Identify which cell holds the provided text, then report its [x, y] central coordinate. 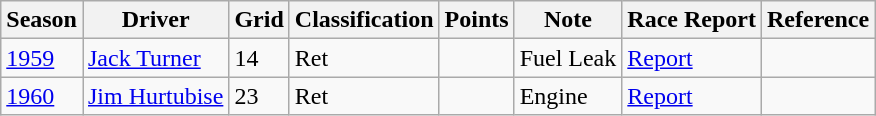
Engine [568, 96]
23 [259, 96]
Reference [818, 20]
Race Report [692, 20]
Classification [364, 20]
Driver [155, 20]
Fuel Leak [568, 58]
1959 [42, 58]
Season [42, 20]
14 [259, 58]
Jim Hurtubise [155, 96]
Jack Turner [155, 58]
1960 [42, 96]
Grid [259, 20]
Points [476, 20]
Note [568, 20]
